From the cell containing the given text, extract its center point as (x, y) coordinate. 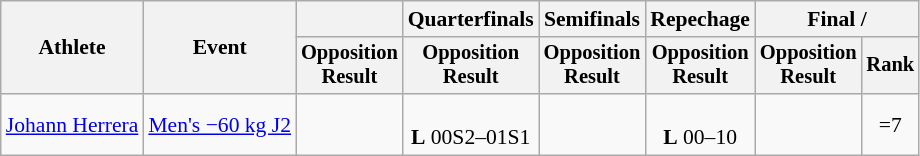
Event (220, 48)
=7 (891, 124)
Athlete (72, 48)
Quarterfinals (471, 19)
Johann Herrera (72, 124)
Men's −60 kg J2 (220, 124)
Semifinals (592, 19)
L 00S2–01S1 (471, 124)
L 00–10 (700, 124)
Final / (837, 19)
Repechage (700, 19)
Rank (891, 66)
